For the text-containing cell, return its midpoint in (X, Y) coordinate format. 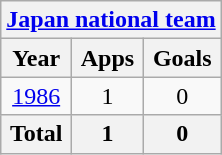
Total (36, 134)
1986 (36, 96)
Goals (182, 58)
Year (36, 58)
Japan national team (111, 20)
Apps (108, 58)
